Return the (x, y) coordinate for the center point of the cell that contains the specified text.  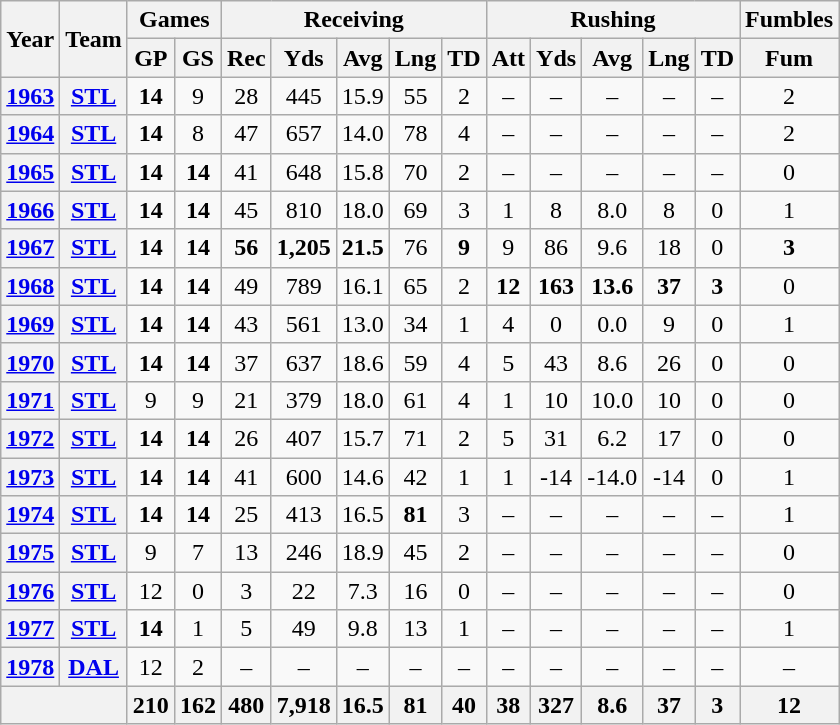
18.9 (362, 553)
480 (246, 705)
65 (415, 286)
9.8 (362, 629)
78 (415, 134)
DAL (94, 667)
21 (246, 400)
17 (669, 438)
7.3 (362, 591)
163 (556, 286)
379 (304, 400)
0.0 (612, 324)
70 (415, 172)
210 (150, 705)
13.6 (612, 286)
22 (304, 591)
Games (174, 20)
1963 (30, 96)
657 (304, 134)
1964 (30, 134)
56 (246, 248)
9.6 (612, 248)
Team (94, 39)
GP (150, 58)
1978 (30, 667)
Fumbles (790, 20)
810 (304, 210)
Fum (790, 58)
1977 (30, 629)
1967 (30, 248)
1,205 (304, 248)
445 (304, 96)
38 (508, 705)
-14.0 (612, 477)
1971 (30, 400)
162 (198, 705)
7 (198, 553)
1966 (30, 210)
59 (415, 362)
40 (464, 705)
14.6 (362, 477)
61 (415, 400)
Receiving (354, 20)
13.0 (362, 324)
16.1 (362, 286)
413 (304, 515)
Rushing (612, 20)
34 (415, 324)
14.0 (362, 134)
1969 (30, 324)
637 (304, 362)
31 (556, 438)
1975 (30, 553)
1973 (30, 477)
327 (556, 705)
47 (246, 134)
86 (556, 248)
561 (304, 324)
789 (304, 286)
1965 (30, 172)
407 (304, 438)
1972 (30, 438)
Rec (246, 58)
1970 (30, 362)
600 (304, 477)
1974 (30, 515)
18.6 (362, 362)
7,918 (304, 705)
10.0 (612, 400)
GS (198, 58)
15.7 (362, 438)
648 (304, 172)
6.2 (612, 438)
55 (415, 96)
42 (415, 477)
69 (415, 210)
76 (415, 248)
25 (246, 515)
246 (304, 553)
71 (415, 438)
1976 (30, 591)
16 (415, 591)
15.9 (362, 96)
18 (669, 248)
28 (246, 96)
21.5 (362, 248)
1968 (30, 286)
8.0 (612, 210)
Year (30, 39)
15.8 (362, 172)
Att (508, 58)
